Extract the [X, Y] coordinate from the center of the cell holding the provided text.  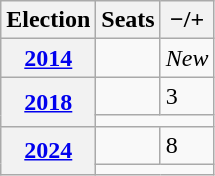
8 [187, 145]
New [187, 58]
3 [187, 96]
Election [48, 20]
−/+ [187, 20]
2024 [48, 150]
Seats [128, 20]
2014 [48, 58]
2018 [48, 102]
